Search for the cell housing the specified text and yield its [X, Y] center coordinate. 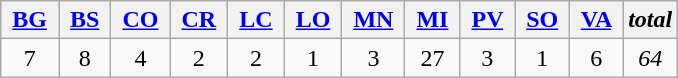
BS [84, 20]
total [650, 20]
CO [140, 20]
6 [596, 58]
LO [313, 20]
SO [542, 20]
4 [140, 58]
BG [30, 20]
LC [256, 20]
27 [432, 58]
CR [199, 20]
MI [432, 20]
8 [84, 58]
MN [374, 20]
PV [488, 20]
7 [30, 58]
VA [596, 20]
64 [650, 58]
